Output the [X, Y] coordinate of the center of the cell containing the given text.  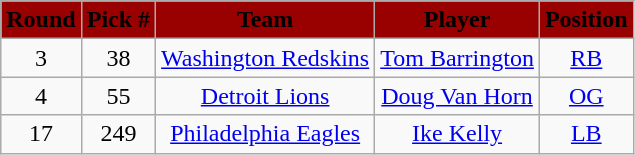
Washington Redskins [266, 58]
LB [586, 134]
OG [586, 96]
Player [458, 20]
Round [41, 20]
38 [118, 58]
Detroit Lions [266, 96]
Tom Barrington [458, 58]
17 [41, 134]
Philadelphia Eagles [266, 134]
4 [41, 96]
55 [118, 96]
Ike Kelly [458, 134]
RB [586, 58]
Position [586, 20]
Team [266, 20]
Doug Van Horn [458, 96]
3 [41, 58]
249 [118, 134]
Pick # [118, 20]
